Search for the cell housing the specified text and yield its (X, Y) center coordinate. 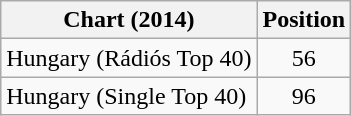
56 (304, 58)
96 (304, 96)
Hungary (Rádiós Top 40) (129, 58)
Position (304, 20)
Hungary (Single Top 40) (129, 96)
Chart (2014) (129, 20)
